Locate the cell with the specified text and output its (x, y) center coordinate. 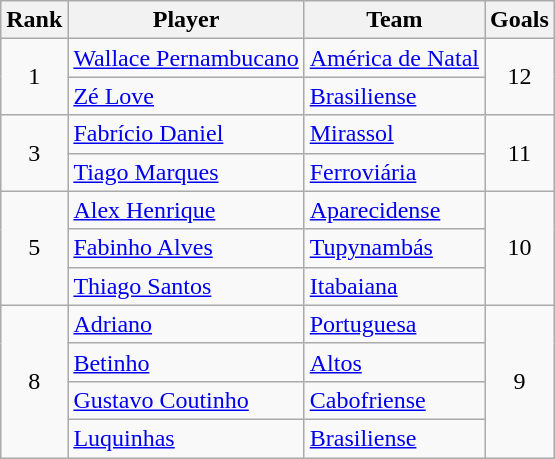
10 (520, 248)
Altos (394, 362)
Player (186, 20)
Luquinhas (186, 438)
9 (520, 381)
Gustavo Coutinho (186, 400)
Fabrício Daniel (186, 134)
1 (34, 77)
Rank (34, 20)
Team (394, 20)
Alex Henrique (186, 210)
Aparecidense (394, 210)
Zé Love (186, 96)
Itabaiana (394, 286)
Wallace Pernambucano (186, 58)
8 (34, 381)
11 (520, 153)
Goals (520, 20)
5 (34, 248)
Mirassol (394, 134)
Tiago Marques (186, 172)
América de Natal (394, 58)
Adriano (186, 324)
12 (520, 77)
Thiago Santos (186, 286)
Fabinho Alves (186, 248)
Portuguesa (394, 324)
Ferroviária (394, 172)
3 (34, 153)
Tupynambás (394, 248)
Cabofriense (394, 400)
Betinho (186, 362)
